Provide the [X, Y] coordinate of the cell's center where the given text is located.  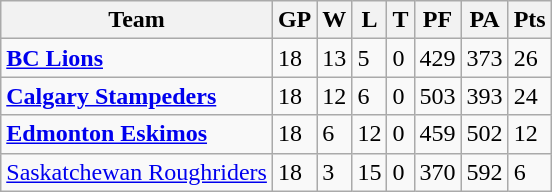
592 [484, 172]
5 [370, 58]
PA [484, 20]
15 [370, 172]
Edmonton Eskimos [137, 134]
L [370, 20]
BC Lions [137, 58]
429 [438, 58]
Saskatchewan Roughriders [137, 172]
T [400, 20]
PF [438, 20]
Calgary Stampeders [137, 96]
373 [484, 58]
459 [438, 134]
503 [438, 96]
24 [530, 96]
13 [334, 58]
Pts [530, 20]
370 [438, 172]
26 [530, 58]
393 [484, 96]
W [334, 20]
GP [294, 20]
Team [137, 20]
3 [334, 172]
502 [484, 134]
